Capture the cell that displays the provided text and extract its [x, y] central coordinate. 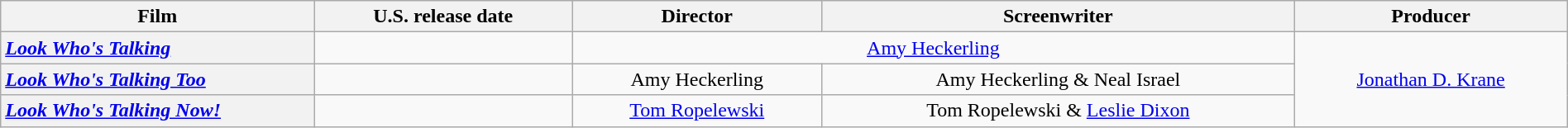
Amy Heckerling & Neal Israel [1059, 79]
Director [697, 17]
Screenwriter [1059, 17]
Look Who's Talking Too [157, 79]
Producer [1431, 17]
Tom Ropelewski & Leslie Dixon [1059, 111]
Film [157, 17]
Tom Ropelewski [697, 111]
Jonathan D. Krane [1431, 79]
U.S. release date [443, 17]
Look Who's Talking Now! [157, 111]
Look Who's Talking [157, 48]
